Pinpoint the cell where the given text exists, returning its (x, y) midpoint coordinate. 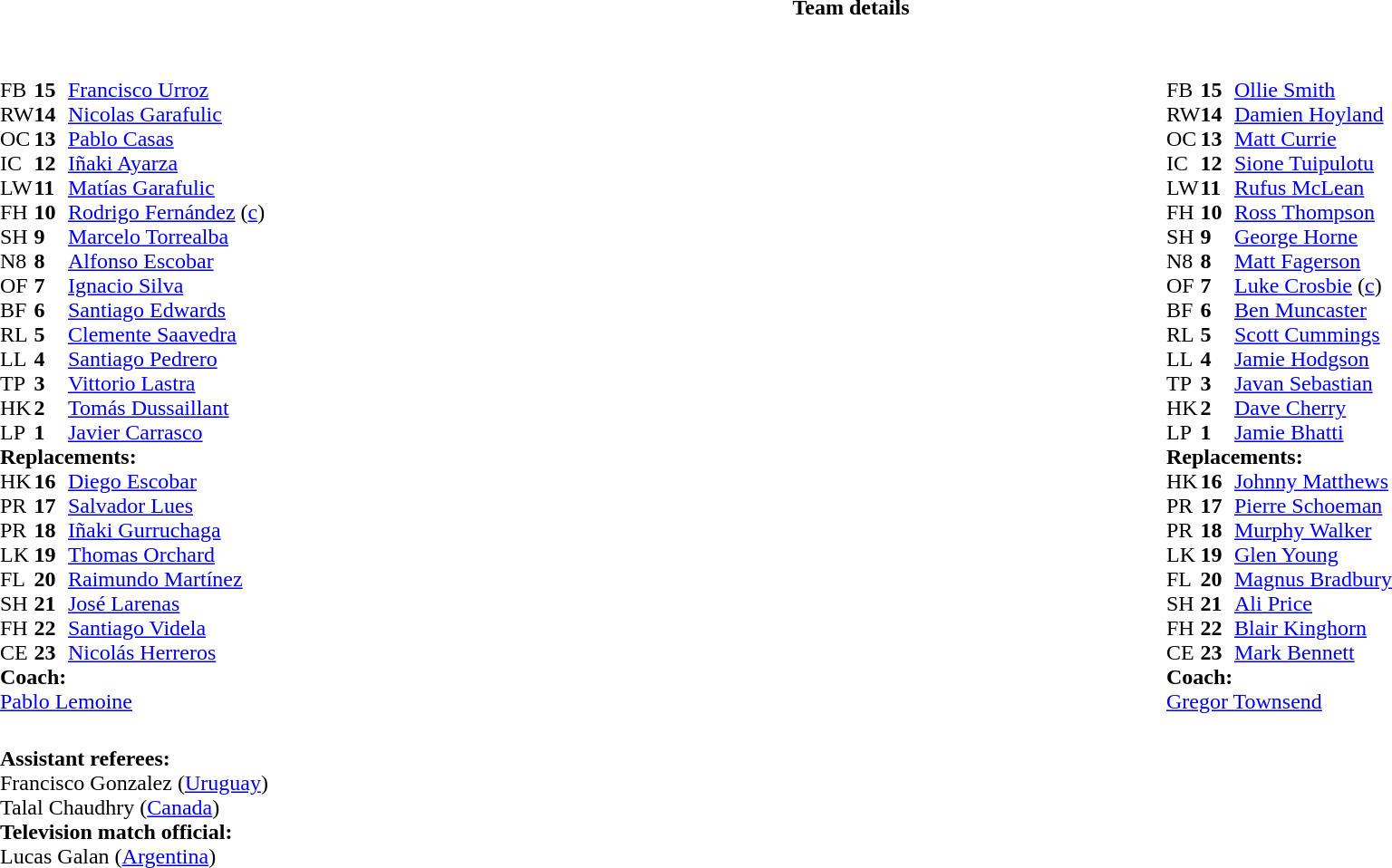
Nicolás Herreros (167, 652)
Tomás Dussaillant (167, 408)
Santiago Edwards (167, 310)
Glen Young (1313, 555)
Iñaki Ayarza (167, 163)
Rufus McLean (1313, 188)
Jamie Hodgson (1313, 359)
Matt Currie (1313, 140)
Ben Muncaster (1313, 310)
Diego Escobar (167, 482)
Rodrigo Fernández (c) (167, 212)
Ross Thompson (1313, 212)
Sione Tuipulotu (1313, 163)
Iñaki Gurruchaga (167, 531)
Santiago Videla (167, 629)
Javan Sebastian (1313, 384)
Ali Price (1313, 603)
Johnny Matthews (1313, 482)
Thomas Orchard (167, 555)
Mark Bennett (1313, 652)
Murphy Walker (1313, 531)
Scott Cummings (1313, 335)
Santiago Pedrero (167, 359)
Luke Crosbie (c) (1313, 286)
Alfonso Escobar (167, 261)
Ollie Smith (1313, 91)
Vittorio Lastra (167, 384)
Matías Garafulic (167, 188)
José Larenas (167, 603)
Marcelo Torrealba (167, 237)
Gregor Townsend (1280, 701)
Matt Fagerson (1313, 261)
Nicolas Garafulic (167, 114)
Raimundo Martínez (167, 580)
Pablo Casas (167, 140)
Blair Kinghorn (1313, 629)
Magnus Bradbury (1313, 580)
George Horne (1313, 237)
Pablo Lemoine (132, 701)
Javier Carrasco (167, 433)
Dave Cherry (1313, 408)
Ignacio Silva (167, 286)
Pierre Schoeman (1313, 506)
Damien Hoyland (1313, 114)
Francisco Urroz (167, 91)
Salvador Lues (167, 506)
Jamie Bhatti (1313, 433)
Clemente Saavedra (167, 335)
